Find where the given text appears and provide that cell's center as [x, y] coordinate. 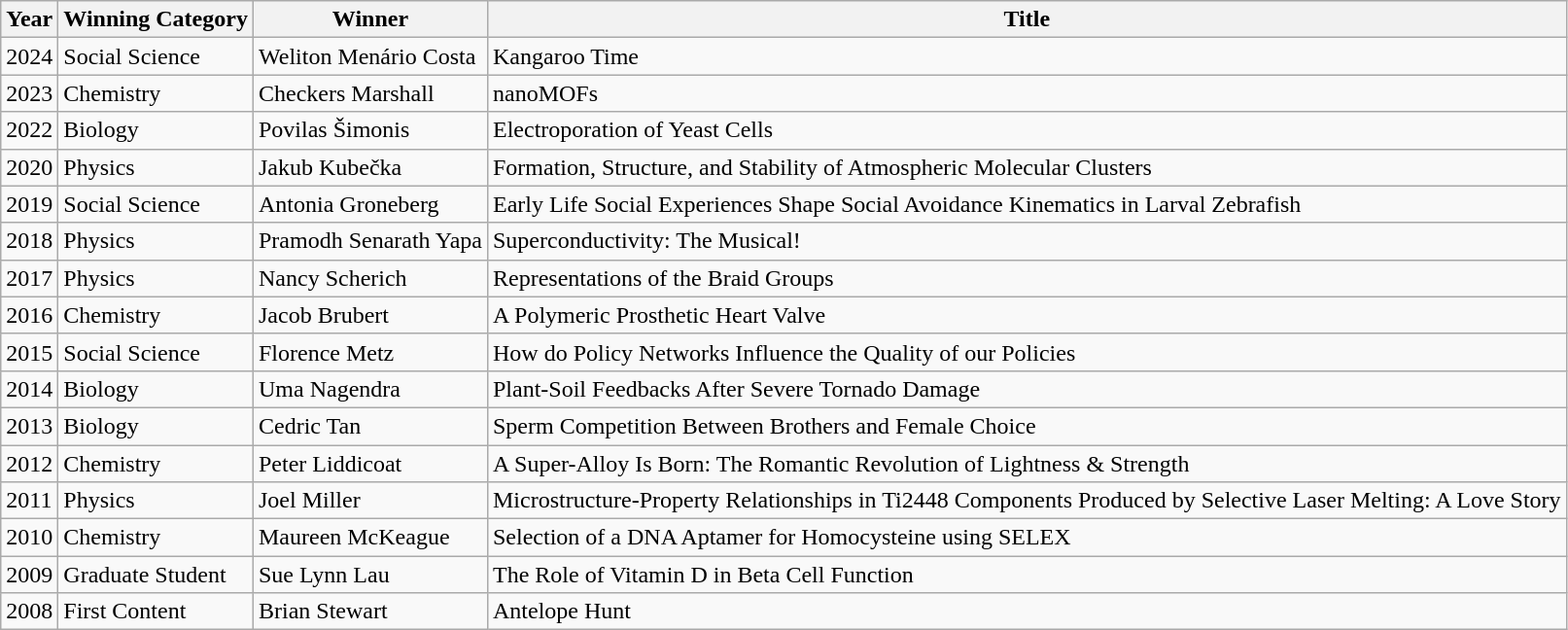
Superconductivity: The Musical! [1027, 241]
2010 [29, 538]
Sue Lynn Lau [369, 575]
Peter Liddicoat [369, 464]
2009 [29, 575]
Selection of a DNA Aptamer for Homocysteine using SELEX [1027, 538]
Winning Category [156, 19]
Weliton Menário Costa [369, 56]
Maureen McKeague [369, 538]
A Polymeric Prosthetic Heart Valve [1027, 315]
Checkers Marshall [369, 93]
Title [1027, 19]
Electroporation of Yeast Cells [1027, 130]
First Content [156, 612]
Povilas Šimonis [369, 130]
2014 [29, 389]
How do Policy Networks Influence the Quality of our Policies [1027, 352]
2023 [29, 93]
Plant-Soil Feedbacks After Severe Tornado Damage [1027, 389]
Sperm Competition Between Brothers and Female Choice [1027, 426]
2011 [29, 501]
Pramodh Senarath Yapa [369, 241]
Antelope Hunt [1027, 612]
Microstructure-Property Relationships in Ti2448 Components Produced by Selective Laser Melting: A Love Story [1027, 501]
2020 [29, 167]
Jacob Brubert [369, 315]
2008 [29, 612]
Representations of the Braid Groups [1027, 278]
2022 [29, 130]
2024 [29, 56]
Early Life Social Experiences Shape Social Avoidance Kinematics in Larval Zebrafish [1027, 204]
The Role of Vitamin D in Beta Cell Function [1027, 575]
nanoMOFs [1027, 93]
2018 [29, 241]
2017 [29, 278]
2016 [29, 315]
Year [29, 19]
Joel Miller [369, 501]
Graduate Student [156, 575]
Winner [369, 19]
2012 [29, 464]
Formation, Structure, and Stability of Atmospheric Molecular Clusters [1027, 167]
2013 [29, 426]
A Super-Alloy Is Born: The Romantic Revolution of Lightness & Strength [1027, 464]
Antonia Groneberg [369, 204]
Kangaroo Time [1027, 56]
2019 [29, 204]
Brian Stewart [369, 612]
2015 [29, 352]
Florence Metz [369, 352]
Cedric Tan [369, 426]
Jakub Kubečka [369, 167]
Nancy Scherich [369, 278]
Uma Nagendra [369, 389]
